For the text-containing cell, return its midpoint in [X, Y] coordinate format. 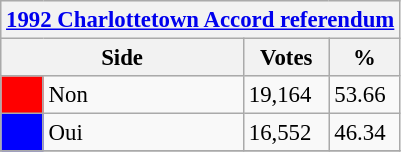
53.66 [364, 95]
19,164 [286, 95]
Side [122, 58]
% [364, 58]
16,552 [286, 133]
Non [143, 95]
1992 Charlottetown Accord referendum [200, 20]
Votes [286, 58]
Oui [143, 133]
46.34 [364, 133]
